Identify which cell holds the provided text, then report its (x, y) central coordinate. 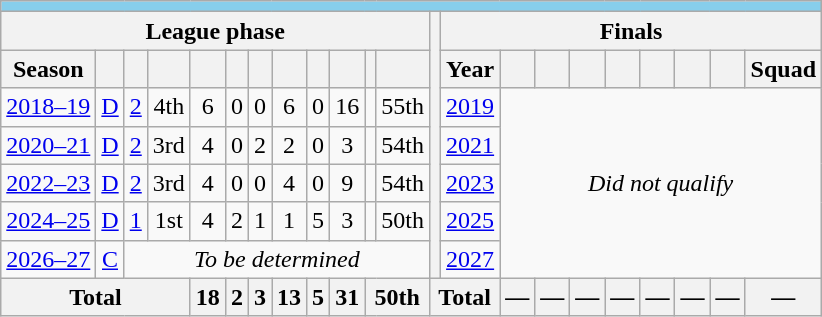
2027 (470, 259)
2021 (470, 145)
9 (348, 183)
2025 (470, 221)
2026–27 (48, 259)
Year (470, 69)
2020–21 (48, 145)
16 (348, 107)
1st (168, 221)
2023 (470, 183)
2024–25 (48, 221)
2022–23 (48, 183)
Finals (632, 31)
Squad (783, 69)
2019 (470, 107)
2018–19 (48, 107)
Did not qualify (661, 183)
31 (348, 297)
18 (208, 297)
League phase (216, 31)
13 (290, 297)
To be determined (276, 259)
Season (48, 69)
C (110, 259)
55th (403, 107)
4th (168, 107)
